Provide the [x, y] coordinate of the cell's center where the given text is located.  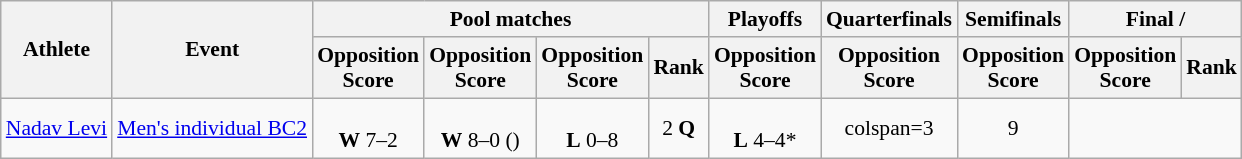
Pool matches [510, 19]
colspan=3 [889, 128]
Playoffs [765, 19]
Athlete [56, 50]
9 [1013, 128]
L 4–4* [765, 128]
Semifinals [1013, 19]
W 7–2 [368, 128]
Event [212, 50]
Quarterfinals [889, 19]
L 0–8 [592, 128]
Men's individual BC2 [212, 128]
W 8–0 () [480, 128]
Final / [1156, 19]
Nadav Levi [56, 128]
2 Q [678, 128]
